Determine the [x, y] coordinate at the center of the cell enclosing the given text.  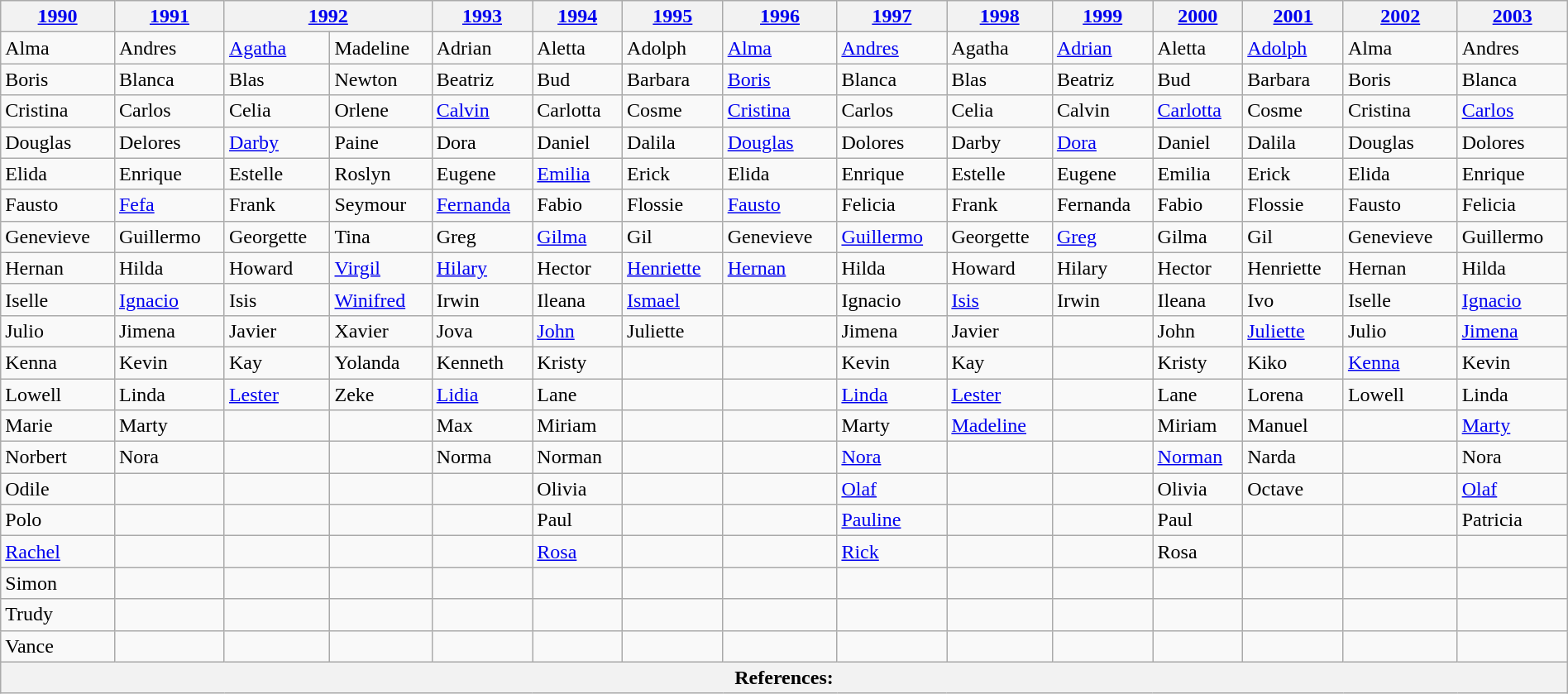
Pauline [892, 520]
Delores [169, 142]
Max [482, 426]
Yolanda [380, 362]
Ismael [673, 299]
2000 [1198, 17]
Norbert [58, 457]
Jova [482, 331]
Virgil [380, 268]
Roslyn [380, 174]
1995 [673, 17]
Fefa [169, 205]
Orlene [380, 111]
Lidia [482, 395]
Newton [380, 79]
2002 [1400, 17]
Manuel [1293, 426]
1996 [780, 17]
Rick [892, 552]
Winifred [380, 299]
Tina [380, 237]
1993 [482, 17]
1997 [892, 17]
Norma [482, 457]
Paine [380, 142]
1999 [1102, 17]
Trudy [58, 615]
References: [784, 677]
2003 [1512, 17]
Rachel [58, 552]
1991 [169, 17]
Octave [1293, 489]
Lorena [1293, 395]
Kiko [1293, 362]
1990 [58, 17]
Ivo [1293, 299]
1994 [577, 17]
Xavier [380, 331]
Zeke [380, 395]
Patricia [1512, 520]
1998 [1000, 17]
2001 [1293, 17]
Marie [58, 426]
Polo [58, 520]
Narda [1293, 457]
Kenneth [482, 362]
Simon [58, 583]
Seymour [380, 205]
Odile [58, 489]
1992 [327, 17]
Vance [58, 646]
